Output the (X, Y) coordinate of the center of the cell containing the given text.  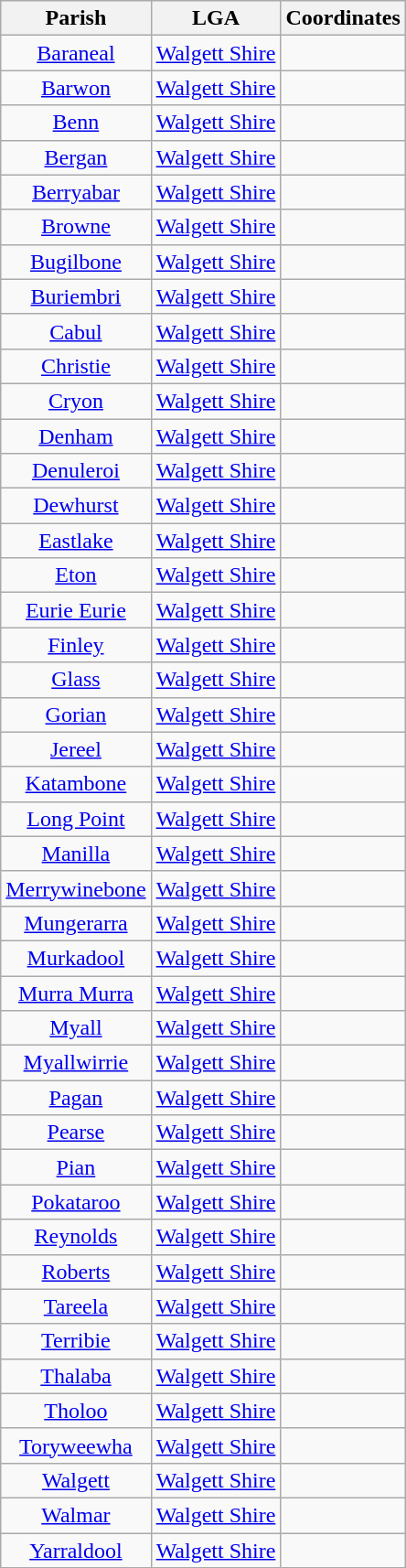
Mungerarra (76, 923)
Berryabar (76, 192)
Christie (76, 366)
Pian (76, 1167)
Cabul (76, 331)
Buriembri (76, 296)
Eurie Eurie (76, 610)
Murra Murra (76, 993)
Finley (76, 645)
Toryweewha (76, 1445)
Tareela (76, 1306)
Eton (76, 575)
Denham (76, 436)
Walmar (76, 1515)
Walgett (76, 1480)
Jereel (76, 749)
LGA (216, 18)
Manilla (76, 854)
Murkadool (76, 958)
Gorian (76, 714)
Eastlake (76, 541)
Bergan (76, 157)
Merrywinebone (76, 888)
Cryon (76, 401)
Denuleroi (76, 471)
Reynolds (76, 1237)
Benn (76, 123)
Coordinates (343, 18)
Barwon (76, 88)
Long Point (76, 819)
Yarraldool (76, 1551)
Thalaba (76, 1376)
Pokataroo (76, 1202)
Baraneal (76, 53)
Glass (76, 680)
Parish (76, 18)
Pearse (76, 1133)
Bugilbone (76, 262)
Roberts (76, 1272)
Myallwirrie (76, 1063)
Terribie (76, 1341)
Myall (76, 1028)
Pagan (76, 1098)
Tholoo (76, 1411)
Browne (76, 227)
Katambone (76, 784)
Dewhurst (76, 506)
